Scan for the cell matching the given text and deliver its (x, y) coordinate at center. 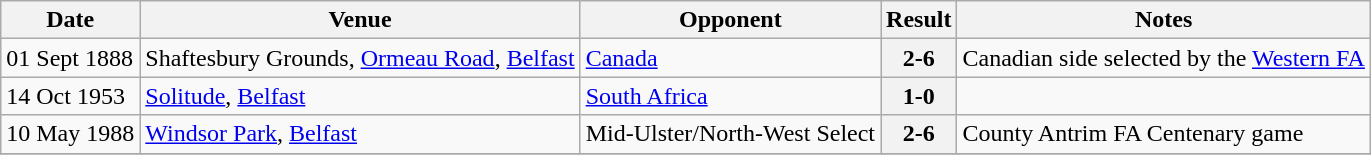
South Africa (730, 96)
01 Sept 1888 (70, 58)
Notes (1164, 20)
Windsor Park, Belfast (360, 134)
Result (919, 20)
Date (70, 20)
Canada (730, 58)
Mid-Ulster/North-West Select (730, 134)
Opponent (730, 20)
Shaftesbury Grounds, Ormeau Road, Belfast (360, 58)
10 May 1988 (70, 134)
Venue (360, 20)
14 Oct 1953 (70, 96)
1-0 (919, 96)
Solitude, Belfast (360, 96)
Canadian side selected by the Western FA (1164, 58)
County Antrim FA Centenary game (1164, 134)
